Pinpoint the cell where the given text exists, returning its (x, y) midpoint coordinate. 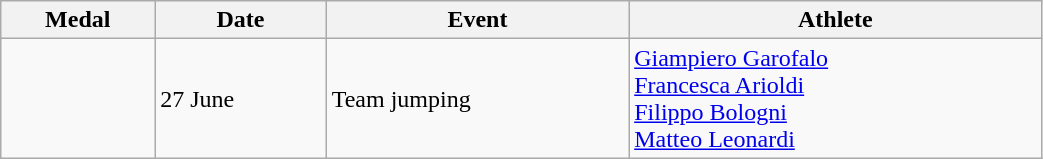
Medal (78, 20)
Event (477, 20)
Team jumping (477, 98)
Giampiero Garofalo Francesca ArioldiFilippo BologniMatteo Leonardi (836, 98)
Date (240, 20)
27 June (240, 98)
Athlete (836, 20)
